Determine the (X, Y) coordinate at the center of the cell enclosing the given text.  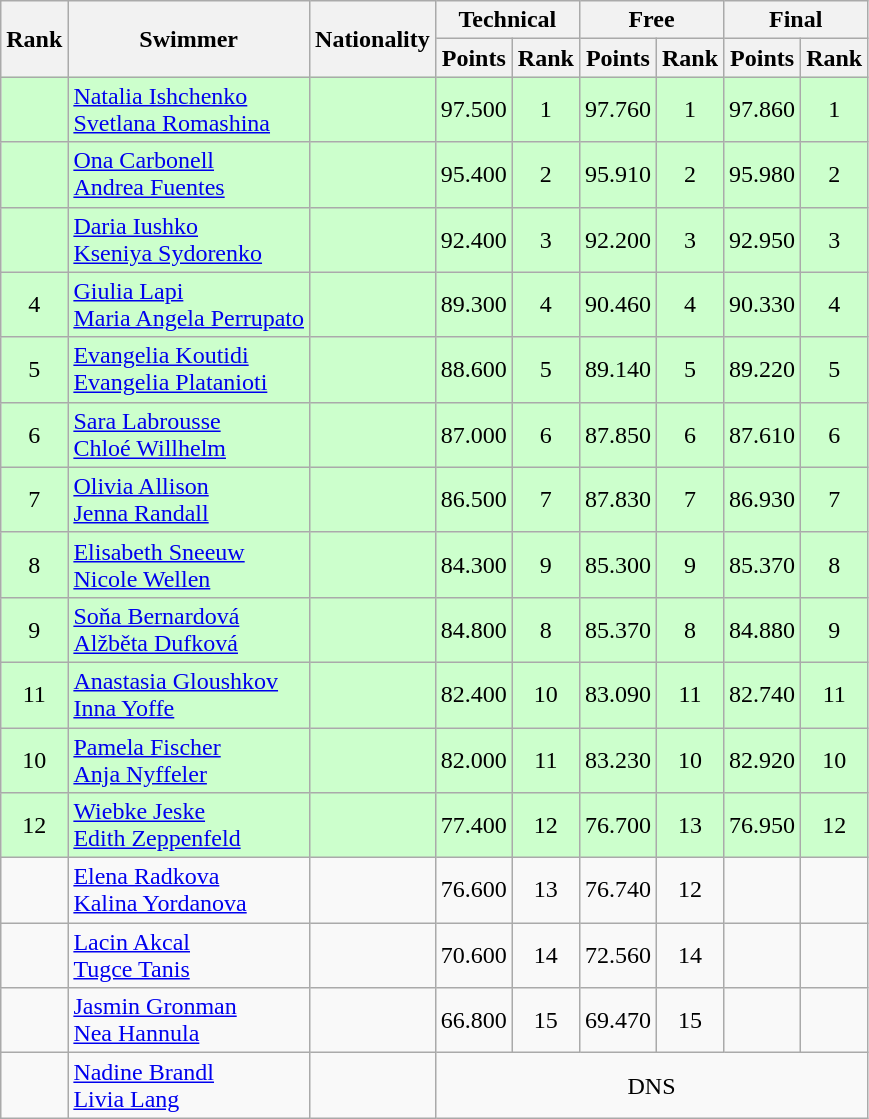
Nadine BrandlLivia Lang (189, 1086)
Natalia IshchenkoSvetlana Romashina (189, 110)
89.220 (762, 370)
84.300 (474, 564)
76.600 (474, 890)
87.000 (474, 434)
83.090 (618, 694)
87.830 (618, 500)
Daria IushkoKseniya Sydorenko (189, 240)
Elisabeth SneeuwNicole Wellen (189, 564)
76.950 (762, 826)
95.400 (474, 174)
66.800 (474, 1020)
Sara LabrousseChloé Willhelm (189, 434)
82.920 (762, 760)
Evangelia KoutidiEvangelia Platanioti (189, 370)
86.930 (762, 500)
Ona CarbonellAndrea Fuentes (189, 174)
Technical (507, 20)
97.860 (762, 110)
86.500 (474, 500)
89.140 (618, 370)
95.910 (618, 174)
Wiebke JeskeEdith Zeppenfeld (189, 826)
Lacin AkcalTugce Tanis (189, 956)
90.460 (618, 304)
Swimmer (189, 39)
82.400 (474, 694)
87.610 (762, 434)
92.200 (618, 240)
84.880 (762, 630)
83.230 (618, 760)
Jasmin GronmanNea Hannula (189, 1020)
Giulia LapiMaria Angela Perrupato (189, 304)
Pamela FischerAnja Nyffeler (189, 760)
88.600 (474, 370)
70.600 (474, 956)
89.300 (474, 304)
77.400 (474, 826)
Free (651, 20)
85.300 (618, 564)
82.740 (762, 694)
84.800 (474, 630)
Olivia AllisonJenna Randall (189, 500)
Elena RadkovaKalina Yordanova (189, 890)
87.850 (618, 434)
97.500 (474, 110)
Anastasia GloushkovInna Yoffe (189, 694)
Soňa BernardováAlžběta Dufková (189, 630)
Nationality (373, 39)
92.400 (474, 240)
82.000 (474, 760)
92.950 (762, 240)
90.330 (762, 304)
76.700 (618, 826)
69.470 (618, 1020)
Final (796, 20)
76.740 (618, 890)
97.760 (618, 110)
DNS (651, 1086)
95.980 (762, 174)
72.560 (618, 956)
